Provide the [X, Y] coordinate of the cell's center where the given text is located.  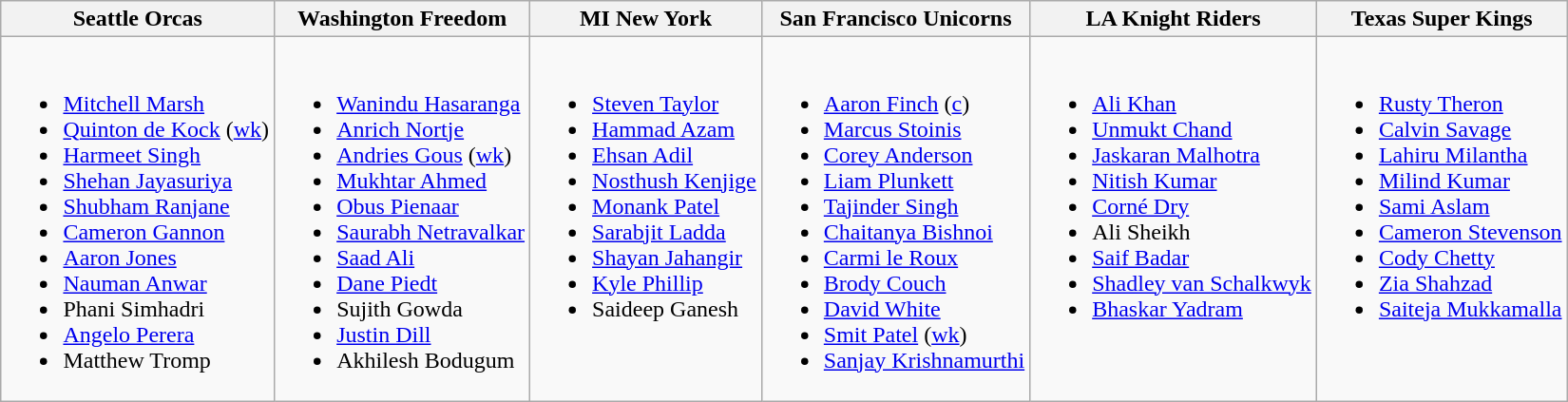
MI New York [646, 19]
LA Knight Riders [1174, 19]
Seattle Orcas [138, 19]
Wanindu HasarangaAnrich NortjeAndries Gous (wk)Mukhtar AhmedObus PienaarSaurabh NetravalkarSaad AliDane PiedtSujith GowdaJustin DillAkhilesh Bodugum [403, 219]
Steven TaylorHammad AzamEhsan AdilNosthush KenjigeMonank PatelSarabjit LaddaShayan JahangirKyle PhillipSaideep Ganesh [646, 219]
Texas Super Kings [1442, 19]
Ali KhanUnmukt ChandJaskaran MalhotraNitish KumarCorné DryAli SheikhSaif BadarShadley van SchalkwykBhaskar Yadram [1174, 219]
Washington Freedom [403, 19]
Rusty TheronCalvin SavageLahiru MilanthaMilind KumarSami AslamCameron StevensonCody ChettyZia ShahzadSaiteja Mukkamalla [1442, 219]
San Francisco Unicorns [895, 19]
